Search for the cell housing the specified text and yield its (X, Y) center coordinate. 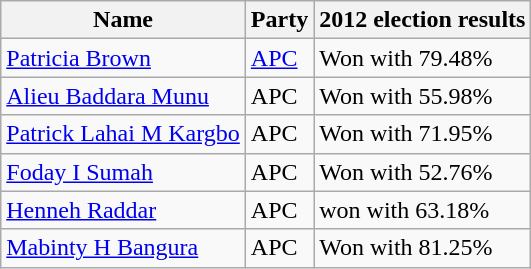
Won with 79.48% (422, 58)
Won with 81.25% (422, 248)
Name (124, 20)
2012 election results (422, 20)
Won with 55.98% (422, 96)
Won with 71.95% (422, 134)
Won with 52.76% (422, 172)
Patricia Brown (124, 58)
Patrick Lahai M Kargbo (124, 134)
Foday I Sumah (124, 172)
Henneh Raddar (124, 210)
Alieu Baddara Munu (124, 96)
won with 63.18% (422, 210)
Mabinty H Bangura (124, 248)
Party (279, 20)
